Find where the given text appears and provide that cell's center as (X, Y) coordinate. 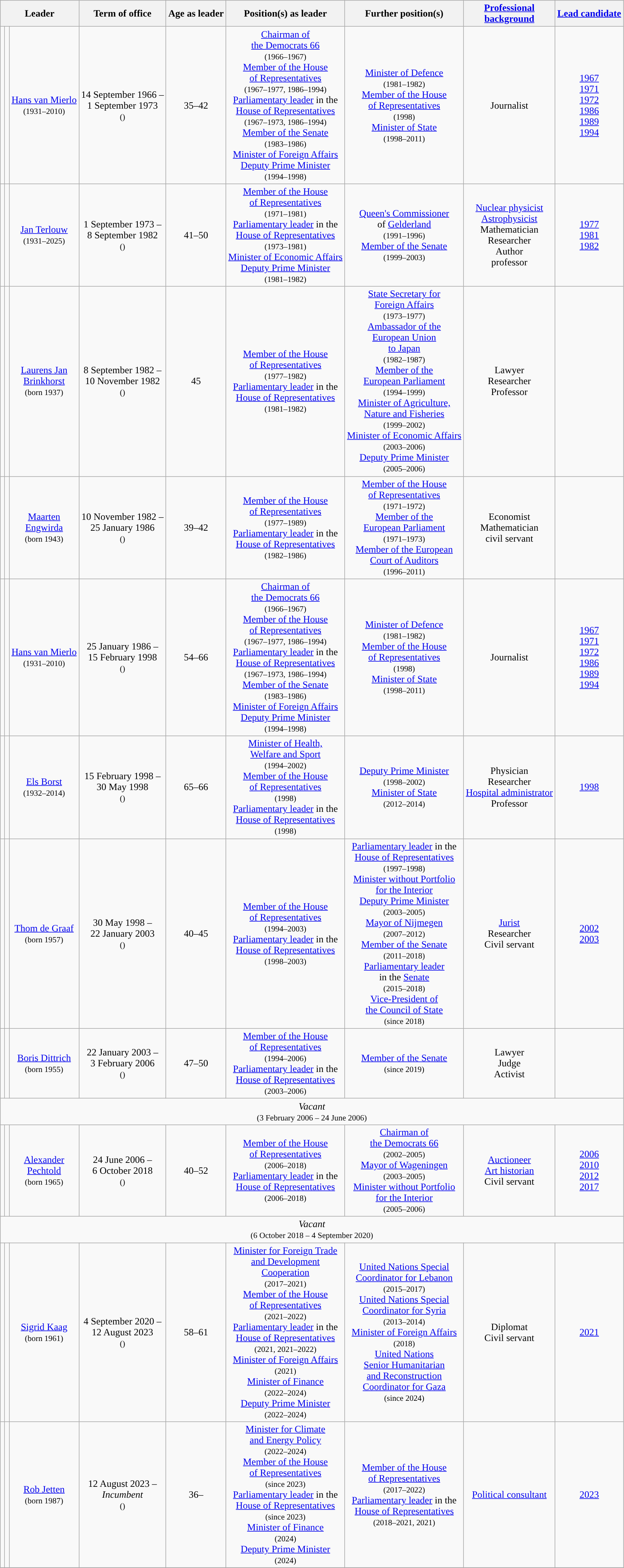
40–45 (196, 933)
Physician Researcher Hospital administrator Professor (509, 787)
Member of the House of Representatives (1971–1972) Member of the European Parliament (1971–1973) Member of the European Court of Auditors (1996–2011) (404, 528)
Lead candidate (589, 14)
14 September 1966 – 1 September 1973 () (122, 105)
Chairman of the Democrats 66 (2002–2005) Mayor of Wageningen (2003–2005) Minister without Portfolio for the Interior (2005–2006) (404, 1171)
41–50 (196, 235)
40–52 (196, 1171)
1 September 1973 – 8 September 1982 () (122, 235)
Lawyer Judge Activist (509, 1063)
15 February 1998 – 30 May 1998 () (122, 787)
Boris Dittrich (born 1955) (44, 1063)
30 May 1998 – 22 January 2003 () (122, 933)
Sigrid Kaag (born 1961) (44, 1332)
Member of the House of Representatives (2017–2022) Parliamentary leader in the House of Representatives (2018–2021, 2021) (404, 1495)
Position(s) as leader (285, 14)
8 September 1982 – 10 November 1982 () (122, 381)
Els Borst (1932–2014) (44, 787)
Political consultant (509, 1495)
Lawyer Researcher Professor (509, 381)
2002 2003 (589, 933)
Jurist Researcher Civil servant (509, 933)
Deputy Prime Minister (1998–2002) Minister of State (2012–2014) (404, 787)
2023 (589, 1495)
58–61 (196, 1332)
Professional background (509, 14)
54–66 (196, 658)
Member of the House of Representatives (1977–1989) Parliamentary leader in the House of Representatives (1982–1986) (285, 528)
Thom de Graaf (born 1957) (44, 933)
47–50 (196, 1063)
Member of the House of Representatives (1994–2003) Parliamentary leader in the House of Representatives (1998–2003) (285, 933)
2006 2010 2012 2017 (589, 1171)
Queen's Commissioner of Gelderland (1991–1996) Member of the Senate (1999–2003) (404, 235)
2021 (589, 1332)
12 August 2023 – Incumbent () (122, 1495)
Member of the House of Representatives (1994–2006) Parliamentary leader in the House of Representatives (2003–2006) (285, 1063)
Member of the House of Representatives (2006–2018) Parliamentary leader in the House of Representatives (2006–2018) (285, 1171)
Auctioneer Art historian Civil servant (509, 1171)
35–42 (196, 105)
Rob Jetten (born 1987) (44, 1495)
Member of the Senate (since 2019) (404, 1063)
45 (196, 381)
65–66 (196, 787)
Economist Mathematician civil servant (509, 528)
4 September 2020 – 12 August 2023 () (122, 1332)
Age as leader (196, 14)
Further position(s) (404, 14)
1998 (589, 787)
Alexander Pechtold (born 1965) (44, 1171)
Nuclear physicist Astrophysicist Mathematician Researcher Author professor (509, 235)
39–42 (196, 528)
Term of office (122, 14)
Diplomat Civil servant (509, 1332)
Leader (40, 14)
24 June 2006 – 6 October 2018 () (122, 1171)
Maarten Engwirda (born 1943) (44, 528)
22 January 2003 – 3 February 2006 () (122, 1063)
10 November 1982 – 25 January 1986 () (122, 528)
1977 1981 1982 (589, 235)
Laurens Jan Brinkhorst (born 1937) (44, 381)
Vacant (3 February 2006 – 24 June 2006) (312, 1112)
Jan Terlouw (1931–2025) (44, 235)
36– (196, 1495)
Vacant (6 October 2018 – 4 September 2020) (312, 1230)
Member of the House of Representatives (1977–1982) Parliamentary leader in the House of Representatives (1981–1982) (285, 381)
25 January 1986 – 15 February 1998 () (122, 658)
